For the text-containing cell, return its midpoint in (X, Y) coordinate format. 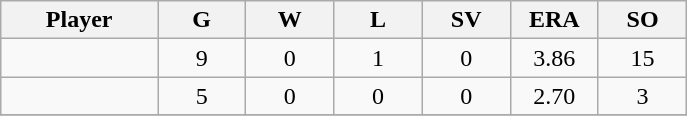
Player (80, 20)
SV (466, 20)
15 (642, 58)
G (202, 20)
3.86 (554, 58)
L (378, 20)
5 (202, 96)
SO (642, 20)
ERA (554, 20)
9 (202, 58)
1 (378, 58)
3 (642, 96)
2.70 (554, 96)
W (290, 20)
